Return the (X, Y) coordinate for the center point of the cell that contains the specified text.  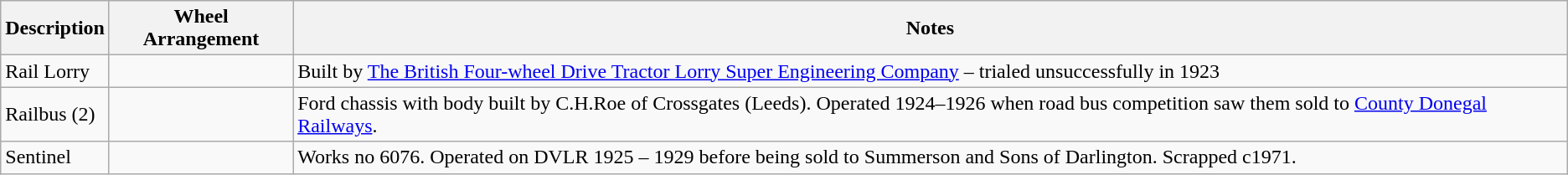
Built by The British Four-wheel Drive Tractor Lorry Super Engineering Company – trialed unsuccessfully in 1923 (931, 71)
Railbus (2) (55, 114)
Works no 6076. Operated on DVLR 1925 – 1929 before being sold to Summerson and Sons of Darlington. Scrapped c1971. (931, 157)
Ford chassis with body built by C.H.Roe of Crossgates (Leeds). Operated 1924–1926 when road bus competition saw them sold to County Donegal Railways. (931, 114)
Rail Lorry (55, 71)
Notes (931, 28)
Description (55, 28)
Wheel Arrangement (201, 28)
Sentinel (55, 157)
